Capture the cell that displays the provided text and extract its (x, y) central coordinate. 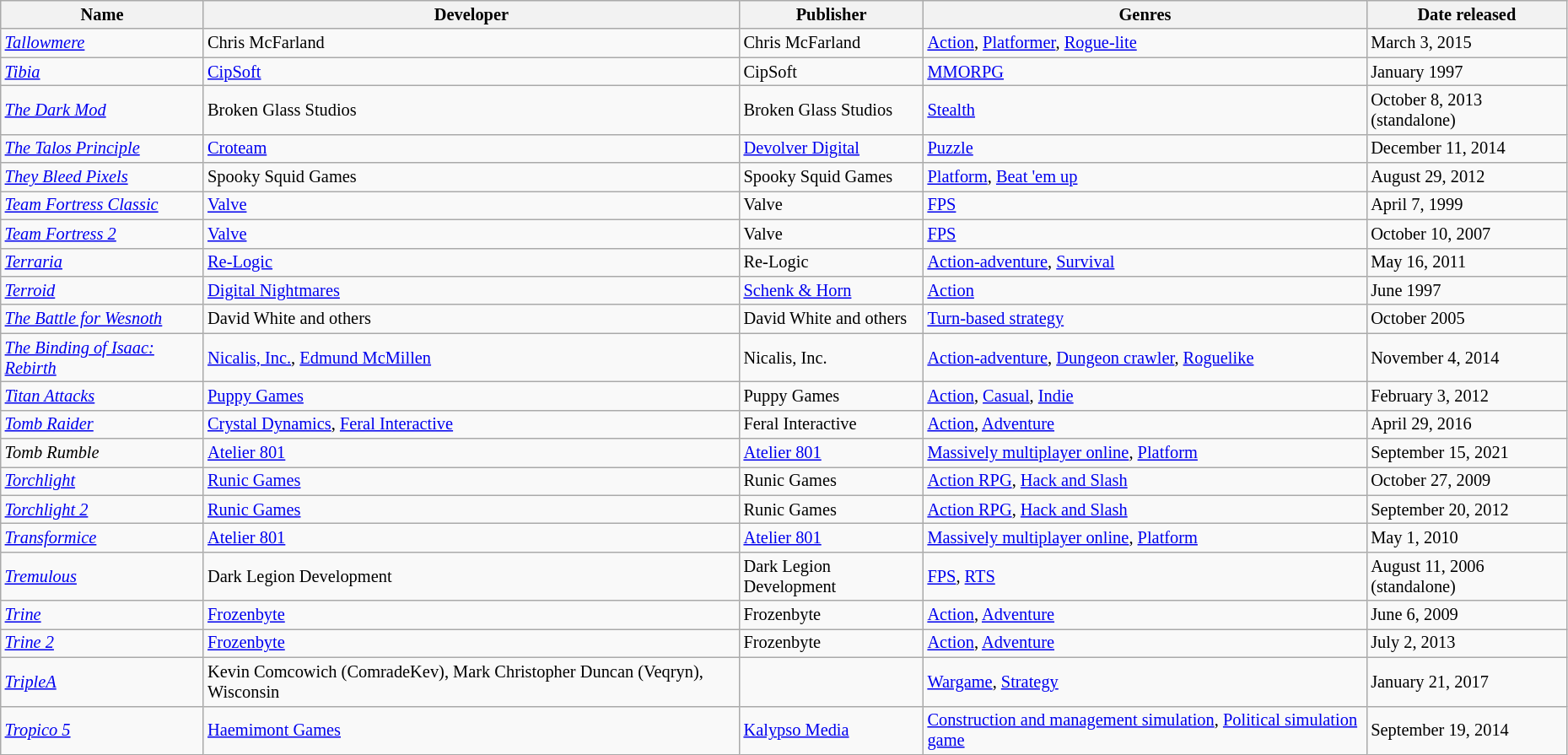
Developer (471, 14)
Croteam (471, 148)
Date released (1466, 14)
They Bleed Pixels (102, 177)
The Talos Principle (102, 148)
October 27, 2009 (1466, 481)
October 10, 2007 (1466, 234)
Action-adventure, Dungeon crawler, Roguelike (1145, 358)
The Dark Mod (102, 110)
Platform, Beat 'em up (1145, 177)
Nicalis, Inc., Edmund McMillen (471, 358)
Devolver Digital (832, 148)
Torchlight 2 (102, 510)
Turn-based strategy (1145, 319)
January 21, 2017 (1466, 682)
May 1, 2010 (1466, 537)
October 8, 2013 (standalone) (1466, 110)
Action, Casual, Indie (1145, 396)
Trine 2 (102, 643)
Kevin Comcowich (ComradeKev), Mark Christopher Duncan (Veqryn), Wisconsin (471, 682)
Tomb Rumble (102, 453)
September 15, 2021 (1466, 453)
August 29, 2012 (1466, 177)
The Battle for Wesnoth (102, 319)
Tremulous (102, 576)
April 29, 2016 (1466, 424)
The Binding of Isaac: Rebirth (102, 358)
Titan Attacks (102, 396)
May 16, 2011 (1466, 262)
June 6, 2009 (1466, 615)
October 2005 (1466, 319)
Crystal Dynamics, Feral Interactive (471, 424)
Wargame, Strategy (1145, 682)
Team Fortress Classic (102, 205)
September 20, 2012 (1466, 510)
Action, Platformer, Rogue-lite (1145, 43)
January 1997 (1466, 72)
Tibia (102, 72)
April 7, 1999 (1466, 205)
July 2, 2013 (1466, 643)
Kalypso Media (832, 731)
Action (1145, 290)
June 1997 (1466, 290)
Puzzle (1145, 148)
Digital Nightmares (471, 290)
Terroid (102, 290)
Feral Interactive (832, 424)
Torchlight (102, 481)
Transformice (102, 537)
Tropico 5 (102, 731)
Schenk & Horn (832, 290)
September 19, 2014 (1466, 731)
Nicalis, Inc. (832, 358)
August 11, 2006 (standalone) (1466, 576)
Team Fortress 2 (102, 234)
Name (102, 14)
Stealth (1145, 110)
FPS, RTS (1145, 576)
Trine (102, 615)
Tomb Raider (102, 424)
Terraria (102, 262)
November 4, 2014 (1466, 358)
Tallowmere (102, 43)
MMORPG (1145, 72)
Action-adventure, Survival (1145, 262)
February 3, 2012 (1466, 396)
December 11, 2014 (1466, 148)
Haemimont Games (471, 731)
Publisher (832, 14)
TripleA (102, 682)
Genres (1145, 14)
Construction and management simulation, Political simulation game (1145, 731)
March 3, 2015 (1466, 43)
